Provide the (x, y) coordinate of the cell's center where the given text is located.  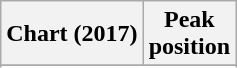
Peakposition (189, 34)
Chart (2017) (72, 34)
